Provide the (X, Y) coordinate of the cell's center where the given text is located.  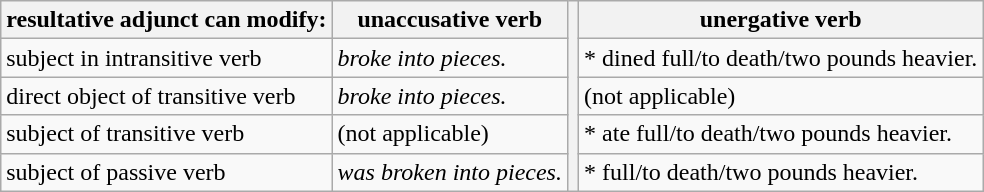
* ate full/to death/two pounds heavier. (781, 134)
unaccusative verb (450, 20)
* full/to death/two pounds heavier. (781, 172)
subject of passive verb (166, 172)
resultative adjunct can modify: (166, 20)
was broken into pieces. (450, 172)
* dined full/to death/two pounds heavier. (781, 58)
subject in intransitive verb (166, 58)
direct object of transitive verb (166, 96)
subject of transitive verb (166, 134)
unergative verb (781, 20)
